Return the [x, y] coordinate for the center point of the cell that contains the specified text.  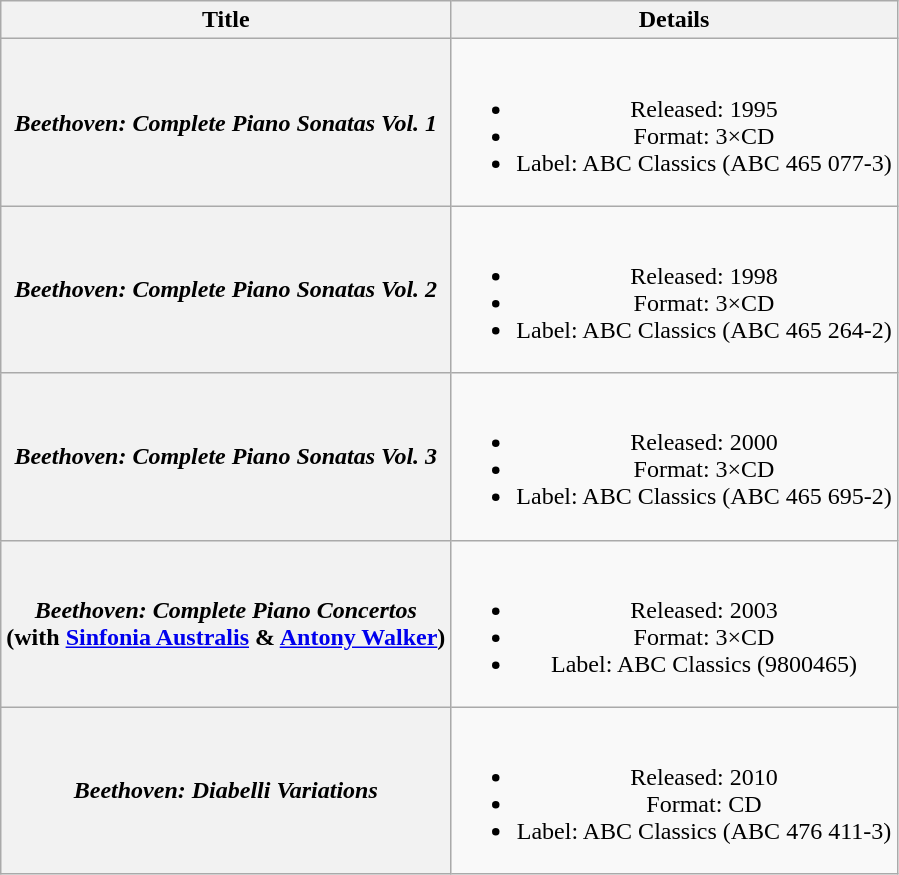
Released: 2003Format: 3×CDLabel: ABC Classics (9800465) [674, 624]
Beethoven: Complete Piano Sonatas Vol. 3 [226, 456]
Title [226, 20]
Released: 2000Format: 3×CDLabel: ABC Classics (ABC 465 695-2) [674, 456]
Beethoven: Diabelli Variations [226, 790]
Released: 1998Format: 3×CDLabel: ABC Classics (ABC 465 264-2) [674, 290]
Beethoven: Complete Piano Sonatas Vol. 1 [226, 122]
Details [674, 20]
Beethoven: Complete Piano Sonatas Vol. 2 [226, 290]
Released: 1995Format: 3×CDLabel: ABC Classics (ABC 465 077-3) [674, 122]
Beethoven: Complete Piano Concertos (with Sinfonia Australis & Antony Walker) [226, 624]
Released: 2010Format: CDLabel: ABC Classics (ABC 476 411-3) [674, 790]
